Search for the cell housing the specified text and yield its [X, Y] center coordinate. 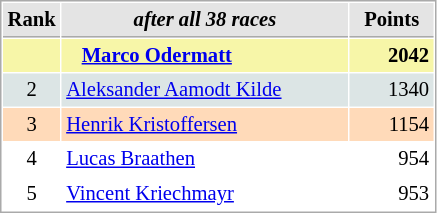
2042 [392, 56]
5 [32, 194]
1340 [392, 90]
after all 38 races [205, 20]
1154 [392, 124]
Aleksander Aamodt Kilde [205, 90]
Vincent Kriechmayr [205, 194]
Points [392, 20]
Henrik Kristoffersen [205, 124]
954 [392, 158]
953 [392, 194]
3 [32, 124]
Rank [32, 20]
4 [32, 158]
2 [32, 90]
Marco Odermatt [205, 56]
Lucas Braathen [205, 158]
